Extract the (x, y) coordinate from the center of the cell holding the provided text.  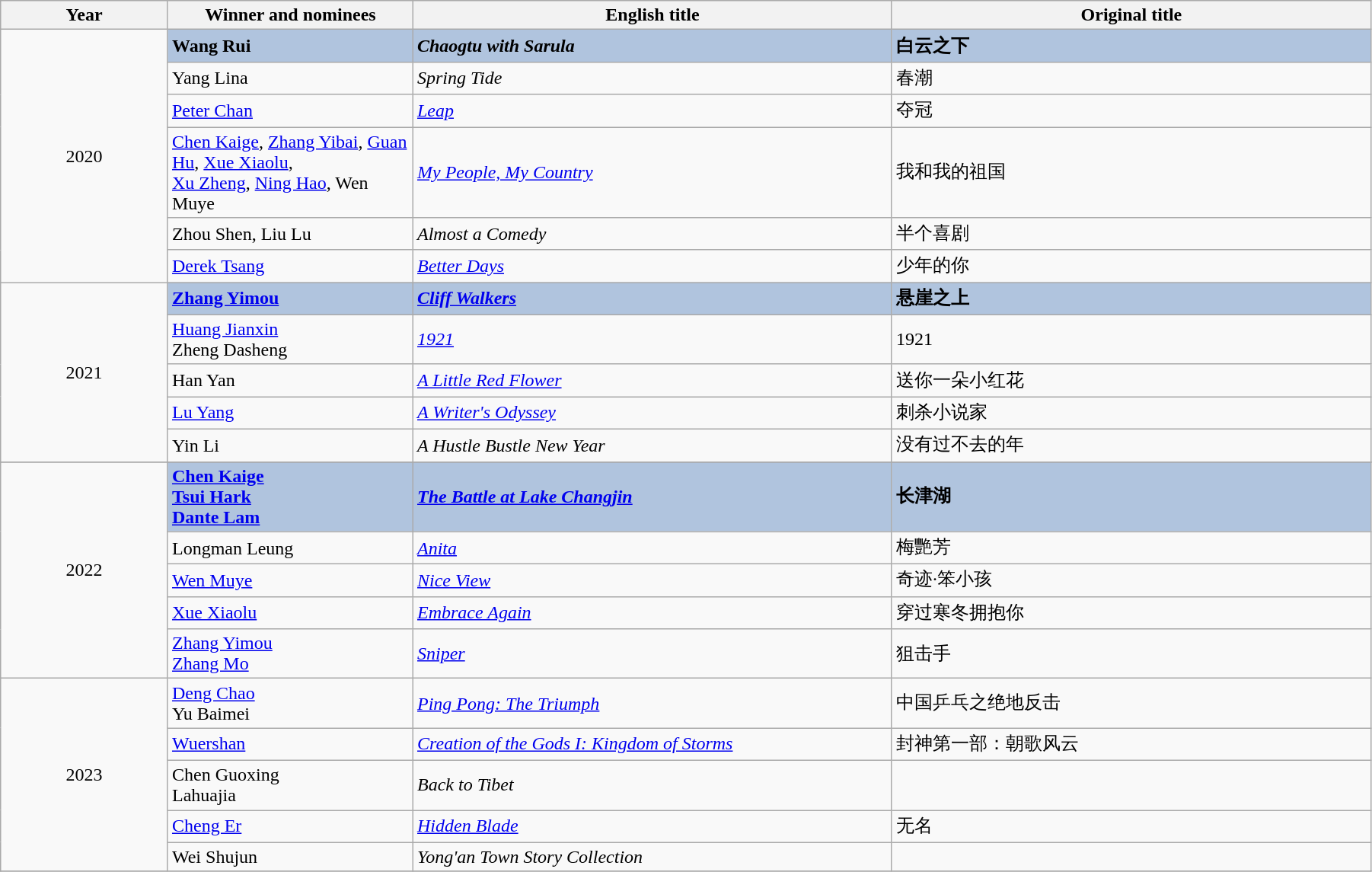
Deng ChaoYu Baimei (290, 704)
Anita (652, 548)
Spring Tide (652, 78)
Ping Pong: The Triumph (652, 704)
Creation of the Gods I: Kingdom of Storms (652, 745)
Derek Tsang (290, 267)
Xue Xiaolu (290, 612)
Huang Jianxin Zheng Dasheng (290, 340)
刺杀小说家 (1131, 413)
Leap (652, 111)
A Hustle Bustle New Year (652, 445)
Winner and nominees (290, 15)
夺冠 (1131, 111)
白云之下 (1131, 46)
中国乒乓之绝地反击 (1131, 704)
我和我的祖国 (1131, 172)
2021 (85, 372)
2023 (85, 775)
2020 (85, 156)
Chaogtu with Sarula (652, 46)
Year (85, 15)
My People, My Country (652, 172)
Longman Leung (290, 548)
Chen Kaige, Zhang Yibai, Guan Hu, Xue Xiaolu, Xu Zheng, Ning Hao, Wen Muye (290, 172)
Almost a Comedy (652, 235)
半个喜剧 (1131, 235)
Zhang Yimou (290, 299)
Han Yan (290, 381)
无名 (1131, 827)
Back to Tibet (652, 784)
A Writer's Odyssey (652, 413)
Nice View (652, 580)
English title (652, 15)
Cliff Walkers (652, 299)
Embrace Again (652, 612)
Zhang Yimou Zhang Mo (290, 653)
没有过不去的年 (1131, 445)
Yang Lina (290, 78)
Wen Muye (290, 580)
奇迹·笨小孩 (1131, 580)
Wang Rui (290, 46)
Hidden Blade (652, 827)
狙击手 (1131, 653)
A Little Red Flower (652, 381)
Lu Yang (290, 413)
春潮 (1131, 78)
Yin Li (290, 445)
Zhou Shen, Liu Lu (290, 235)
梅艷芳 (1131, 548)
少年的你 (1131, 267)
Wei Shujun (290, 857)
悬崖之上 (1131, 299)
穿过寒冬拥抱你 (1131, 612)
Chen KaigeTsui HarkDante Lam (290, 497)
Original title (1131, 15)
Chen Guoxing Lahuajia (290, 784)
送你一朵小红花 (1131, 381)
Sniper (652, 653)
Peter Chan (290, 111)
The Battle at Lake Changjin (652, 497)
Wuershan (290, 745)
Better Days (652, 267)
Yong'an Town Story Collection (652, 857)
2022 (85, 570)
长津湖 (1131, 497)
Cheng Er (290, 827)
封神第一部：朝歌风云 (1131, 745)
